Pinpoint the cell where the given text exists, returning its (x, y) midpoint coordinate. 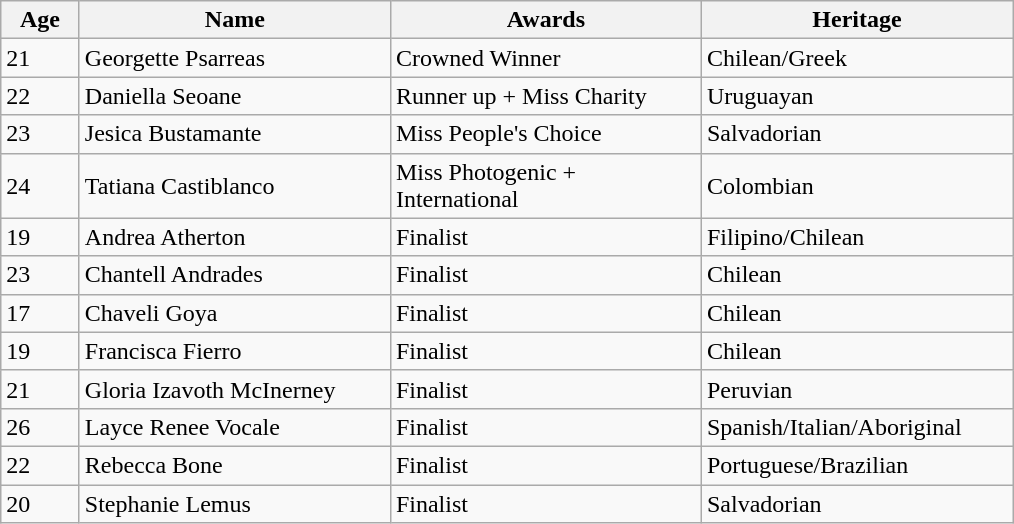
Chaveli Goya (234, 313)
26 (40, 427)
Gloria Izavoth McInerney (234, 389)
Portuguese/Brazilian (856, 465)
Miss People's Choice (546, 134)
Miss Photogenic + International (546, 186)
Layce Renee Vocale (234, 427)
Peruvian (856, 389)
Runner up + Miss Charity (546, 96)
Crowned Winner (546, 58)
Tatiana Castiblanco (234, 186)
24 (40, 186)
Age (40, 20)
Spanish/Italian/Aboriginal (856, 427)
Awards (546, 20)
17 (40, 313)
Name (234, 20)
Francisca Fierro (234, 351)
Jesica Bustamante (234, 134)
Colombian (856, 186)
Chantell Andrades (234, 275)
Chilean/Greek (856, 58)
Filipino/Chilean (856, 237)
20 (40, 503)
Andrea Atherton (234, 237)
Uruguayan (856, 96)
Georgette Psarreas (234, 58)
Rebecca Bone (234, 465)
Daniella Seoane (234, 96)
Stephanie Lemus (234, 503)
Heritage (856, 20)
